Capture the cell that displays the provided text and extract its [X, Y] central coordinate. 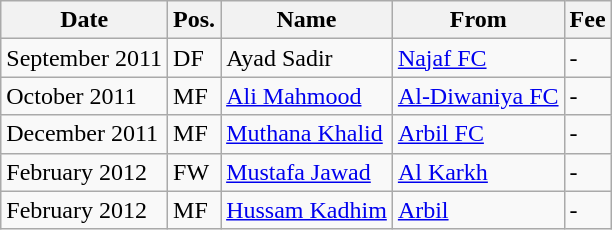
Fee [588, 20]
Najaf FC [478, 58]
DF [194, 58]
Hussam Kadhim [307, 210]
From [478, 20]
December 2011 [84, 134]
September 2011 [84, 58]
Date [84, 20]
Pos. [194, 20]
FW [194, 172]
Arbil [478, 210]
Mustafa Jawad [307, 172]
Ali Mahmood [307, 96]
Al Karkh [478, 172]
Ayad Sadir [307, 58]
October 2011 [84, 96]
Muthana Khalid [307, 134]
Al-Diwaniya FC [478, 96]
Arbil FC [478, 134]
Name [307, 20]
